Detect which cell encompasses the target text, then output its (x, y) center coordinate. 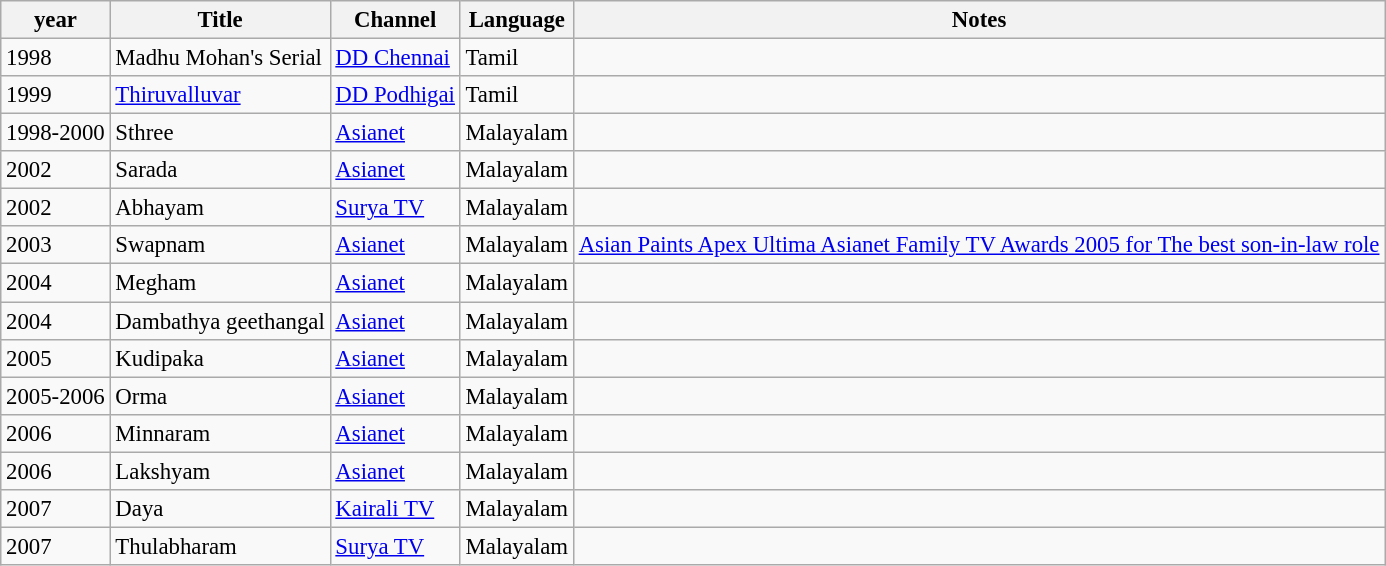
DD Chennai (395, 58)
Notes (978, 20)
Abhayam (220, 208)
1998-2000 (56, 133)
DD Podhigai (395, 95)
2003 (56, 245)
Kairali TV (395, 509)
Language (516, 20)
year (56, 20)
1999 (56, 95)
Sthree (220, 133)
Lakshyam (220, 471)
Minnaram (220, 433)
Madhu Mohan's Serial (220, 58)
Kudipaka (220, 358)
Thiruvalluvar (220, 95)
2005-2006 (56, 396)
Daya (220, 509)
Dambathya geethangal (220, 321)
Megham (220, 283)
Channel (395, 20)
Orma (220, 396)
Thulabharam (220, 546)
Asian Paints Apex Ultima Asianet Family TV Awards 2005 for The best son-in-law role (978, 245)
Title (220, 20)
1998 (56, 58)
Swapnam (220, 245)
2005 (56, 358)
Sarada (220, 170)
